Scan for the cell matching the given text and deliver its [X, Y] coordinate at center. 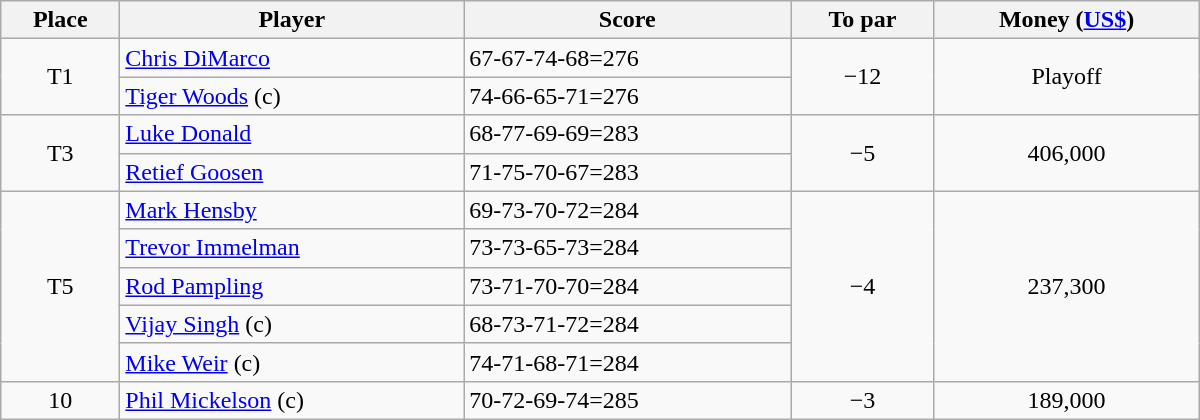
Mark Hensby [292, 210]
Vijay Singh (c) [292, 324]
Tiger Woods (c) [292, 96]
69-73-70-72=284 [628, 210]
−4 [862, 286]
406,000 [1066, 153]
70-72-69-74=285 [628, 400]
Score [628, 20]
68-73-71-72=284 [628, 324]
Mike Weir (c) [292, 362]
74-71-68-71=284 [628, 362]
−5 [862, 153]
−3 [862, 400]
68-77-69-69=283 [628, 134]
Chris DiMarco [292, 58]
237,300 [1066, 286]
73-73-65-73=284 [628, 248]
Player [292, 20]
71-75-70-67=283 [628, 172]
−12 [862, 77]
T3 [60, 153]
Money (US$) [1066, 20]
Luke Donald [292, 134]
T5 [60, 286]
Playoff [1066, 77]
Trevor Immelman [292, 248]
74-66-65-71=276 [628, 96]
Rod Pampling [292, 286]
Place [60, 20]
Retief Goosen [292, 172]
10 [60, 400]
To par [862, 20]
73-71-70-70=284 [628, 286]
T1 [60, 77]
67-67-74-68=276 [628, 58]
189,000 [1066, 400]
Phil Mickelson (c) [292, 400]
